Search for the cell housing the specified text and yield its [x, y] center coordinate. 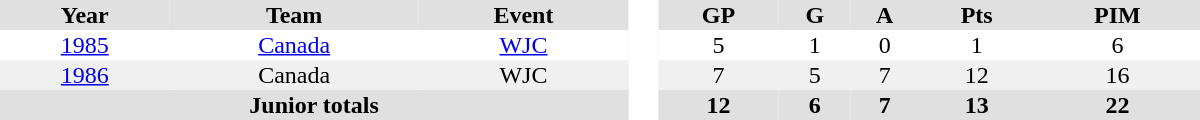
0 [885, 45]
GP [718, 15]
1986 [85, 75]
Event [524, 15]
Pts [976, 15]
Year [85, 15]
13 [976, 105]
1985 [85, 45]
Team [294, 15]
G [815, 15]
16 [1118, 75]
A [885, 15]
PIM [1118, 15]
Junior totals [314, 105]
22 [1118, 105]
